Return (X, Y) of the center of cell containing provided text 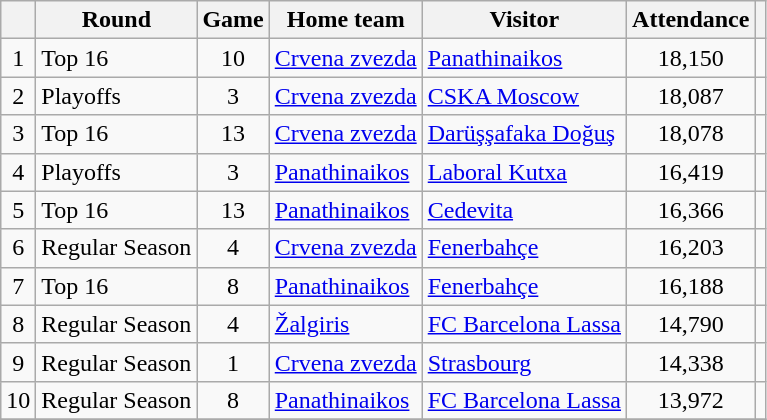
14,790 (691, 324)
Round (116, 20)
9 (18, 362)
16,419 (691, 172)
16,203 (691, 248)
Laboral Kutxa (524, 172)
Visitor (524, 20)
2 (18, 96)
Strasbourg (524, 362)
Darüşşafaka Doğuş (524, 134)
18,150 (691, 58)
6 (18, 248)
5 (18, 210)
Žalgiris (346, 324)
13,972 (691, 400)
Attendance (691, 20)
Home team (346, 20)
18,078 (691, 134)
7 (18, 286)
14,338 (691, 362)
Cedevita (524, 210)
Game (233, 20)
16,366 (691, 210)
18,087 (691, 96)
16,188 (691, 286)
CSKA Moscow (524, 96)
